Locate the cell with the specified text and output its (x, y) center coordinate. 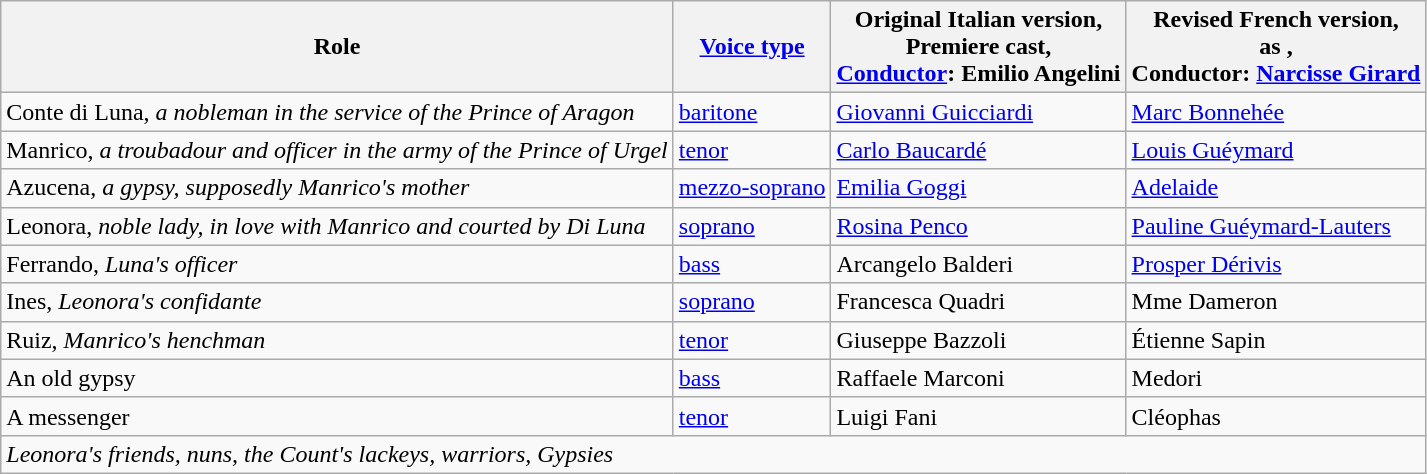
Manrico, a troubadour and officer in the army of the Prince of Urgel (338, 150)
Giuseppe Bazzoli (978, 340)
Mme Dameron (1276, 302)
Prosper Dérivis (1276, 264)
baritone (752, 112)
Leonora, noble lady, in love with Manrico and courted by Di Luna (338, 226)
Marc Bonnehée (1276, 112)
Conte di Luna, a nobleman in the service of the Prince of Aragon (338, 112)
Original Italian version,Premiere cast, Conductor: Emilio Angelini (978, 47)
Raffaele Marconi (978, 378)
Voice type (752, 47)
Rosina Penco (978, 226)
A messenger (338, 416)
Azucena, a gypsy, supposedly Manrico's mother (338, 188)
An old gypsy (338, 378)
mezzo-soprano (752, 188)
Cléophas (1276, 416)
Giovanni Guicciardi (978, 112)
Luigi Fani (978, 416)
Revised French version,as , Conductor: Narcisse Girard (1276, 47)
Medori (1276, 378)
Pauline Guéymard-Lauters (1276, 226)
Étienne Sapin (1276, 340)
Ines, Leonora's confidante (338, 302)
Arcangelo Balderi (978, 264)
Ferrando, Luna's officer (338, 264)
Carlo Baucardé (978, 150)
Louis Guéymard (1276, 150)
Emilia Goggi (978, 188)
Adelaide (1276, 188)
Leonora's friends, nuns, the Count's lackeys, warriors, Gypsies (714, 454)
Role (338, 47)
Ruiz, Manrico's henchman (338, 340)
Francesca Quadri (978, 302)
